Pinpoint the cell where the given text exists, returning its (X, Y) midpoint coordinate. 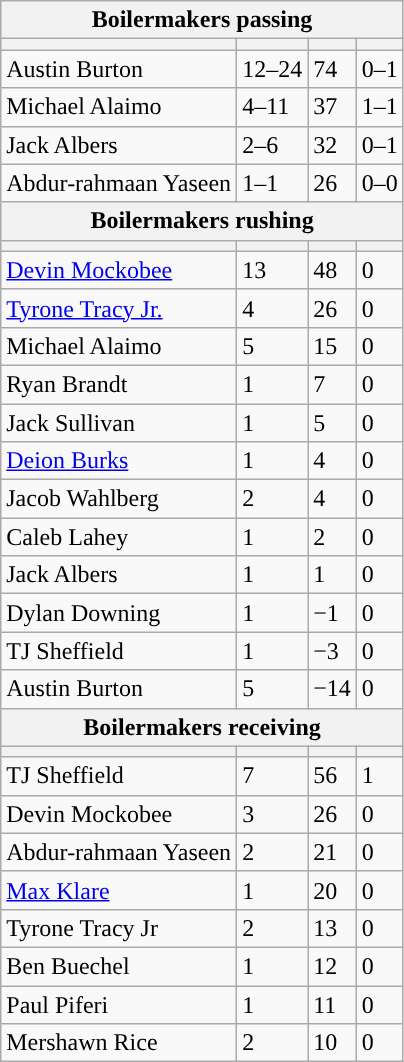
21 (332, 852)
74 (332, 69)
Max Klare (119, 890)
15 (332, 346)
12 (332, 966)
37 (332, 107)
−3 (332, 651)
−1 (332, 613)
Jack Sullivan (119, 423)
48 (332, 270)
Boilermakers receiving (202, 727)
Paul Piferi (119, 1005)
Ryan Brandt (119, 384)
2–6 (272, 145)
Dylan Downing (119, 613)
Mershawn Rice (119, 1043)
11 (332, 1005)
20 (332, 890)
Tyrone Tracy Jr. (119, 308)
Caleb Lahey (119, 537)
4–11 (272, 107)
Ben Buechel (119, 966)
Tyrone Tracy Jr (119, 928)
Deion Burks (119, 461)
Jacob Wahlberg (119, 499)
Boilermakers passing (202, 20)
0–0 (380, 183)
56 (332, 776)
32 (332, 145)
10 (332, 1043)
12–24 (272, 69)
Boilermakers rushing (202, 221)
3 (272, 814)
−14 (332, 689)
